Find where the given text appears and provide that cell's center as [X, Y] coordinate. 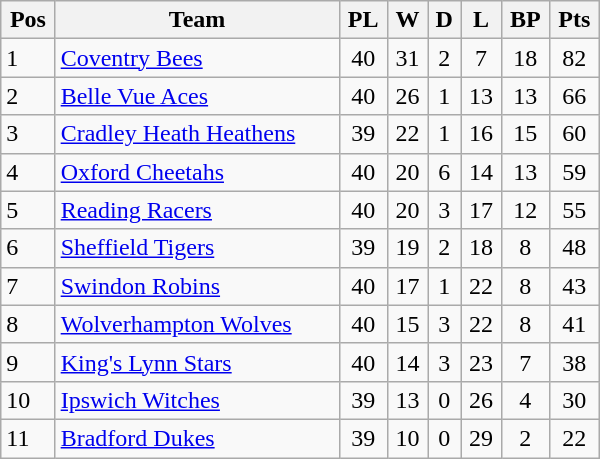
30 [574, 400]
38 [574, 362]
9 [28, 362]
48 [574, 248]
Coventry Bees [197, 58]
82 [574, 58]
41 [574, 324]
Swindon Robins [197, 286]
66 [574, 96]
L [482, 20]
11 [28, 438]
55 [574, 210]
31 [408, 58]
Pos [28, 20]
Pts [574, 20]
D [444, 20]
16 [482, 134]
12 [525, 210]
59 [574, 172]
Oxford Cheetahs [197, 172]
5 [28, 210]
60 [574, 134]
PL [363, 20]
W [408, 20]
Reading Racers [197, 210]
23 [482, 362]
Ipswich Witches [197, 400]
Belle Vue Aces [197, 96]
Team [197, 20]
43 [574, 286]
King's Lynn Stars [197, 362]
Cradley Heath Heathens [197, 134]
Wolverhampton Wolves [197, 324]
19 [408, 248]
Sheffield Tigers [197, 248]
BP [525, 20]
29 [482, 438]
Bradford Dukes [197, 438]
